Return the (x, y) coordinate for the center point of the cell that contains the specified text.  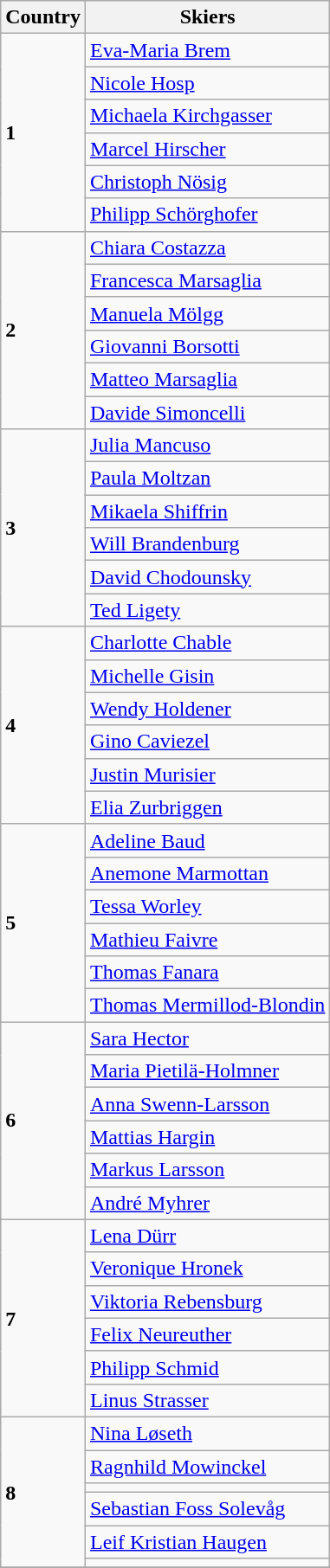
Felix Neureuther (207, 1334)
2 (43, 330)
Anna Swenn-Larsson (207, 1104)
Giovanni Borsotti (207, 346)
Paula Moltzan (207, 479)
Mathieu Faivre (207, 939)
Viktoria Rebensburg (207, 1301)
Matteo Marsaglia (207, 379)
Philipp Schörghofer (207, 215)
5 (43, 922)
Mikaela Shiffrin (207, 511)
Charlotte Chable (207, 643)
Ted Ligety (207, 610)
André Myhrer (207, 1203)
Elia Zurbriggen (207, 807)
Michaela Kirchgasser (207, 116)
8 (43, 1492)
Nicole Hosp (207, 83)
Davide Simoncelli (207, 413)
Veronique Hronek (207, 1269)
Will Brandenburg (207, 544)
David Chodounsky (207, 577)
Gino Caviezel (207, 742)
Justin Murisier (207, 774)
Marcel Hirscher (207, 149)
Sara Hector (207, 1038)
Tessa Worley (207, 906)
3 (43, 528)
7 (43, 1318)
6 (43, 1121)
Michelle Gisin (207, 676)
Country (43, 17)
Markus Larsson (207, 1170)
1 (43, 132)
Manuela Mölgg (207, 313)
Adeline Baud (207, 840)
Christoph Nösig (207, 182)
Nina Løseth (207, 1433)
Sebastian Foss Solevåg (207, 1509)
Chiara Costazza (207, 247)
Eva-Maria Brem (207, 50)
Lena Dürr (207, 1236)
Skiers (207, 17)
Thomas Fanara (207, 973)
Leif Kristian Haugen (207, 1542)
Julia Mancuso (207, 446)
Linus Strasser (207, 1400)
Anemone Marmottan (207, 873)
Ragnhild Mowinckel (207, 1467)
Philipp Schmid (207, 1367)
Maria Pietilä-Holmner (207, 1071)
Thomas Mermillod-Blondin (207, 1006)
Francesca Marsaglia (207, 280)
Wendy Holdener (207, 709)
Mattias Hargin (207, 1137)
4 (43, 725)
